Find where the given text appears and provide that cell's center as (X, Y) coordinate. 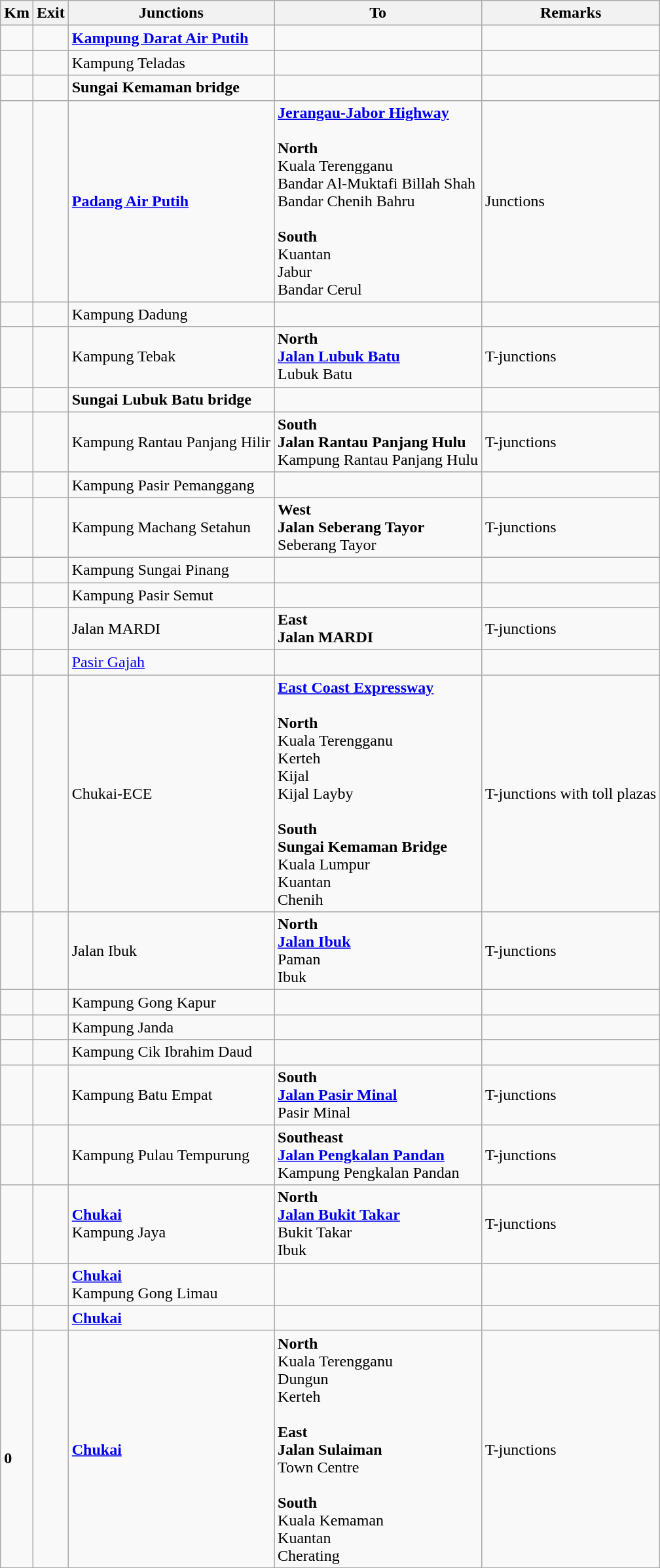
Pasir Gajah (171, 663)
0 (17, 1449)
Kampung Teladas (171, 63)
Exit (50, 13)
North Kuala Terengganu Dungun KertehEastJalan SulaimanTown CentreSouth Kuala Kemaman Kuantan Cherating (378, 1449)
Kampung Tebak (171, 357)
Chukai-ECE (171, 793)
Kampung Pasir Semut (171, 595)
To (378, 13)
Kampung Pulau Tempurung (171, 1155)
North Jalan IbukPamanIbuk (378, 951)
Sungai Lubuk Batu bridge (171, 399)
Kampung Batu Empat (171, 1095)
Kampung Machang Setahun (171, 527)
North Jalan Lubuk BatuLubuk Batu (378, 357)
Kampung Sungai Pinang (171, 570)
Padang Air Putih (171, 201)
Kampung Dadung (171, 314)
Remarks (571, 13)
T-junctions with toll plazas (571, 793)
Jalan MARDI (171, 629)
North Jalan Bukit TakarBukit TakarIbuk (378, 1224)
East Coast ExpresswayNorthKuala TerengganuKertehKijal Kijal LaybySouthSungai Kemaman BridgeKuala LumpurKuantanChenih (378, 793)
ChukaiKampung Gong Limau (171, 1285)
South Jalan Pasir MinalPasir Minal (378, 1095)
Kampung Janda (171, 1027)
Kampung Pasir Pemanggang (171, 484)
EastJalan MARDI (378, 629)
Km (17, 13)
Southeast Jalan Pengkalan PandanKampung Pengkalan Pandan (378, 1155)
Kampung Cik Ibrahim Daud (171, 1052)
Sungai Kemaman bridge (171, 88)
Jalan Ibuk (171, 951)
ChukaiKampung Jaya (171, 1224)
Kampung Gong Kapur (171, 1002)
Kampung Rantau Panjang Hilir (171, 442)
Kampung Darat Air Putih (171, 38)
South Jalan Rantau Panjang HuluKampung Rantau Panjang Hulu (378, 442)
Jerangau-Jabor HighwayNorth Kuala Terengganu Bandar Al-Muktafi Billah Shah Bandar Chenih BahruSouth Kuantan Jabur Bandar Cerul (378, 201)
West Jalan Seberang TayorSeberang Tayor (378, 527)
